Provide the [x, y] coordinate of the cell's center where the given text is located.  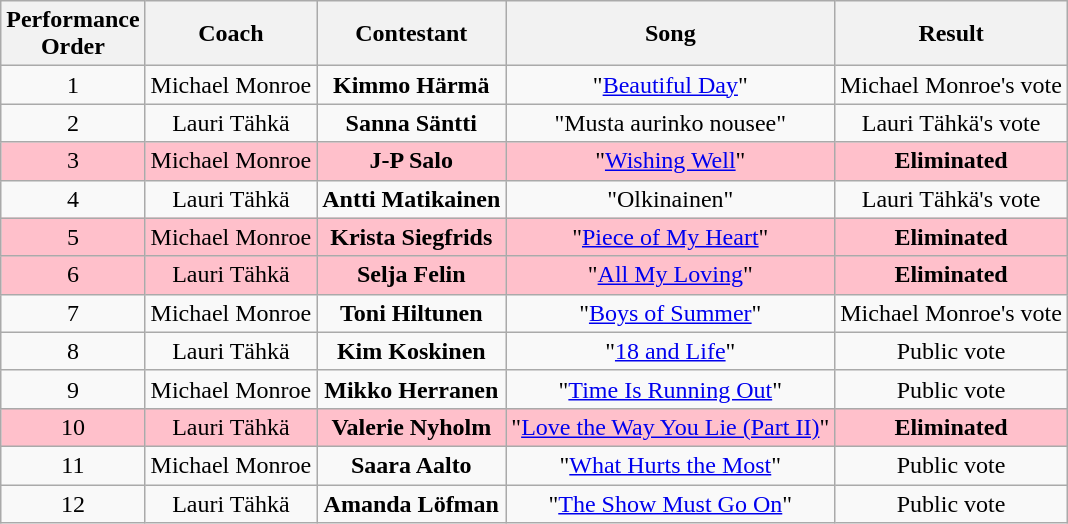
Valerie Nyholm [412, 427]
8 [73, 351]
Result [952, 34]
"Piece of My Heart" [670, 237]
5 [73, 237]
Contestant [412, 34]
Toni Hiltunen [412, 313]
"18 and Life" [670, 351]
J-P Salo [412, 161]
Amanda Löfman [412, 503]
"All My Loving" [670, 275]
6 [73, 275]
"Wishing Well" [670, 161]
"Time Is Running Out" [670, 389]
"Musta aurinko nousee" [670, 123]
Selja Felin [412, 275]
"Love the Way You Lie (Part II)" [670, 427]
10 [73, 427]
Song [670, 34]
"Boys of Summer" [670, 313]
"The Show Must Go On" [670, 503]
Coach [231, 34]
7 [73, 313]
"Olkinainen" [670, 199]
11 [73, 465]
Sanna Säntti [412, 123]
Antti Matikainen [412, 199]
2 [73, 123]
1 [73, 85]
Saara Aalto [412, 465]
Kimmo Härmä [412, 85]
3 [73, 161]
4 [73, 199]
Performance Order [73, 34]
Mikko Herranen [412, 389]
12 [73, 503]
Krista Siegfrids [412, 237]
9 [73, 389]
"What Hurts the Most" [670, 465]
"Beautiful Day" [670, 85]
Kim Koskinen [412, 351]
